Return (X, Y) of the center of cell containing provided text 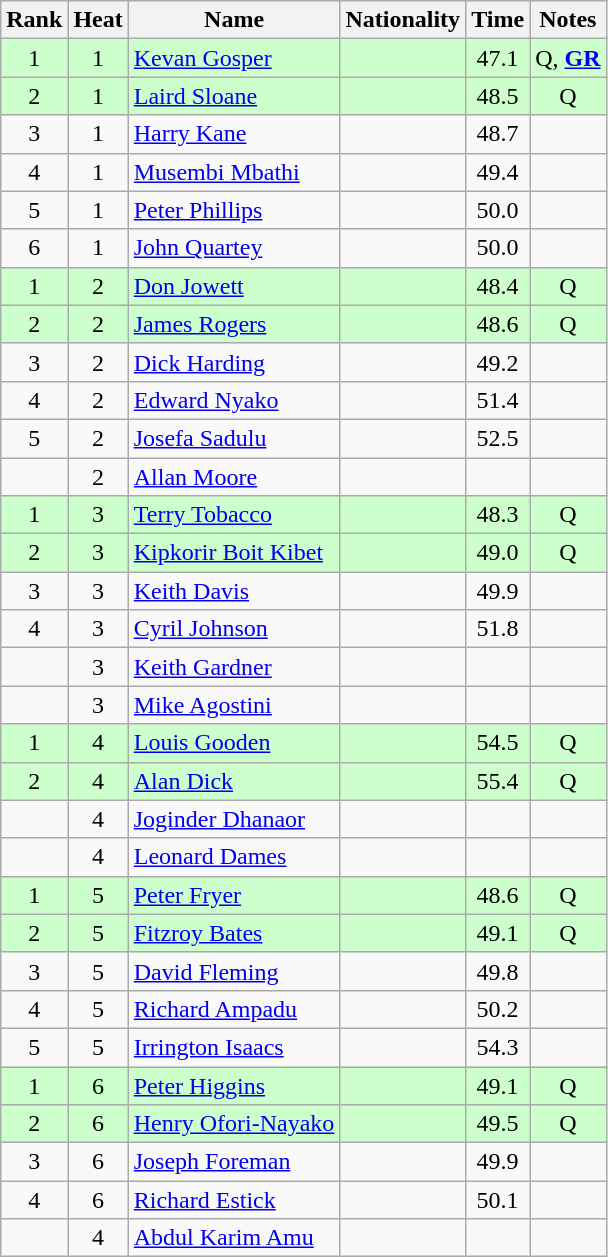
Musembi Mbathi (234, 172)
Edward Nyako (234, 400)
Peter Higgins (234, 1085)
49.8 (498, 971)
48.5 (498, 96)
Rank (34, 20)
Kevan Gosper (234, 58)
Notes (568, 20)
John Quartey (234, 248)
Leonard Dames (234, 857)
Josefa Sadulu (234, 438)
48.7 (498, 134)
Richard Estick (234, 1200)
50.2 (498, 1009)
51.4 (498, 400)
47.1 (498, 58)
54.5 (498, 743)
55.4 (498, 781)
Harry Kane (234, 134)
Abdul Karim Amu (234, 1238)
Keith Davis (234, 591)
Laird Sloane (234, 96)
Irrington Isaacs (234, 1047)
Nationality (403, 20)
48.3 (498, 515)
Heat (98, 20)
Q, GR (568, 58)
Name (234, 20)
Don Jowett (234, 286)
Joginder Dhanaor (234, 819)
52.5 (498, 438)
51.8 (498, 629)
49.0 (498, 553)
Henry Ofori-Nayako (234, 1124)
54.3 (498, 1047)
49.4 (498, 172)
Mike Agostini (234, 705)
Louis Gooden (234, 743)
James Rogers (234, 324)
50.1 (498, 1200)
49.2 (498, 362)
Peter Phillips (234, 210)
Alan Dick (234, 781)
Keith Gardner (234, 667)
48.4 (498, 286)
Fitzroy Bates (234, 933)
Cyril Johnson (234, 629)
Dick Harding (234, 362)
Peter Fryer (234, 895)
Kipkorir Boit Kibet (234, 553)
Allan Moore (234, 477)
David Fleming (234, 971)
49.5 (498, 1124)
Joseph Foreman (234, 1162)
Time (498, 20)
Richard Ampadu (234, 1009)
Terry Tobacco (234, 515)
